Return (X, Y) of the center of cell containing provided text 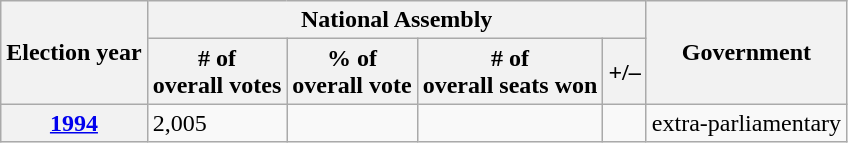
2,005 (217, 123)
Election year (74, 52)
% ofoverall vote (352, 72)
# ofoverall votes (217, 72)
National Assembly (396, 20)
1994 (74, 123)
Government (746, 52)
extra-parliamentary (746, 123)
+/– (624, 72)
# ofoverall seats won (510, 72)
